Provide the [X, Y] coordinate of the cell's center where the given text is located.  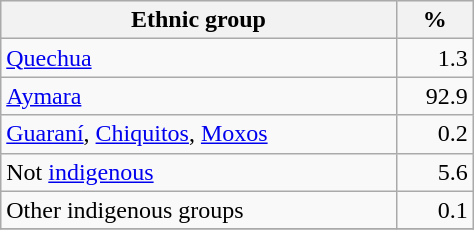
Aymara [198, 96]
92.9 [434, 96]
Quechua [198, 58]
1.3 [434, 58]
5.6 [434, 172]
Ethnic group [198, 20]
Guaraní, Chiquitos, Moxos [198, 134]
Not indigenous [198, 172]
Other indigenous groups [198, 210]
% [434, 20]
0.2 [434, 134]
0.1 [434, 210]
